Extract the [x, y] coordinate from the center of the cell holding the provided text.  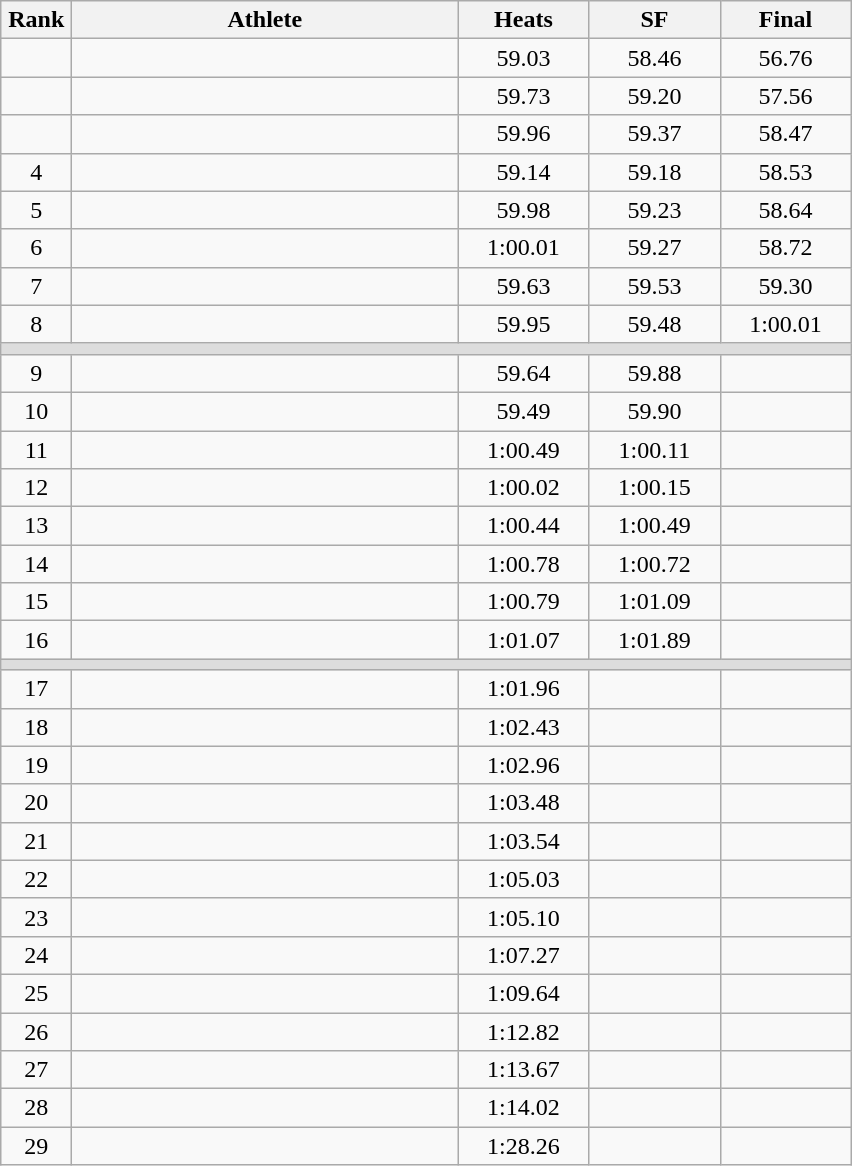
8 [36, 324]
27 [36, 1070]
Rank [36, 20]
1:01.09 [654, 602]
12 [36, 488]
5 [36, 210]
1:28.26 [524, 1146]
59.90 [654, 411]
11 [36, 449]
59.23 [654, 210]
Athlete [265, 20]
59.37 [654, 134]
59.20 [654, 96]
58.64 [786, 210]
23 [36, 917]
22 [36, 879]
59.96 [524, 134]
59.73 [524, 96]
1:00.02 [524, 488]
18 [36, 727]
1:01.96 [524, 689]
59.88 [654, 373]
1:03.54 [524, 841]
19 [36, 765]
59.49 [524, 411]
1:00.44 [524, 526]
1:01.07 [524, 640]
10 [36, 411]
20 [36, 803]
14 [36, 564]
Heats [524, 20]
59.03 [524, 58]
1:12.82 [524, 1031]
26 [36, 1031]
1:00.15 [654, 488]
25 [36, 993]
58.72 [786, 248]
1:13.67 [524, 1070]
1:02.43 [524, 727]
21 [36, 841]
SF [654, 20]
1:01.89 [654, 640]
1:02.96 [524, 765]
58.53 [786, 172]
17 [36, 689]
59.27 [654, 248]
29 [36, 1146]
15 [36, 602]
59.48 [654, 324]
7 [36, 286]
28 [36, 1108]
59.64 [524, 373]
1:00.72 [654, 564]
16 [36, 640]
1:03.48 [524, 803]
57.56 [786, 96]
1:05.10 [524, 917]
59.14 [524, 172]
24 [36, 955]
58.47 [786, 134]
59.30 [786, 286]
1:09.64 [524, 993]
1:05.03 [524, 879]
13 [36, 526]
59.95 [524, 324]
59.53 [654, 286]
6 [36, 248]
1:00.79 [524, 602]
58.46 [654, 58]
1:14.02 [524, 1108]
59.63 [524, 286]
59.18 [654, 172]
1:07.27 [524, 955]
1:00.11 [654, 449]
4 [36, 172]
Final [786, 20]
59.98 [524, 210]
56.76 [786, 58]
1:00.78 [524, 564]
9 [36, 373]
